Pinpoint the cell where the given text exists, returning its (X, Y) midpoint coordinate. 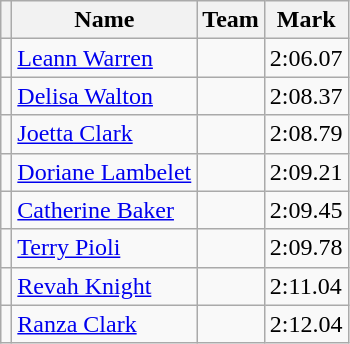
Joetta Clark (104, 134)
Doriane Lambelet (104, 172)
2:11.04 (306, 286)
Mark (306, 20)
2:09.21 (306, 172)
2:08.37 (306, 96)
Team (231, 20)
2:09.78 (306, 248)
2:06.07 (306, 58)
Catherine Baker (104, 210)
Ranza Clark (104, 324)
Terry Pioli (104, 248)
2:08.79 (306, 134)
Leann Warren (104, 58)
Delisa Walton (104, 96)
Name (104, 20)
2:12.04 (306, 324)
2:09.45 (306, 210)
Revah Knight (104, 286)
